Find where the given text appears and provide that cell's center as (x, y) coordinate. 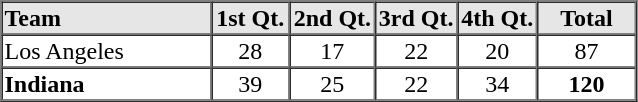
20 (497, 50)
Los Angeles (106, 50)
17 (332, 50)
Total (586, 18)
34 (497, 84)
87 (586, 50)
Team (106, 18)
1st Qt. (250, 18)
39 (250, 84)
3rd Qt. (416, 18)
Indiana (106, 84)
28 (250, 50)
4th Qt. (497, 18)
120 (586, 84)
25 (332, 84)
2nd Qt. (332, 18)
